Provide the [x, y] coordinate of the cell's center where the given text is located.  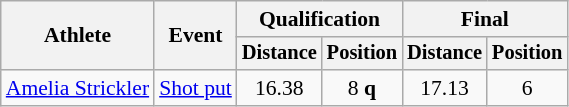
Event [196, 36]
16.38 [280, 88]
Qualification [320, 19]
6 [527, 88]
8 q [362, 88]
Athlete [78, 36]
Amelia Strickler [78, 88]
17.13 [444, 88]
Shot put [196, 88]
Final [484, 19]
